For the text-containing cell, return its midpoint in (x, y) coordinate format. 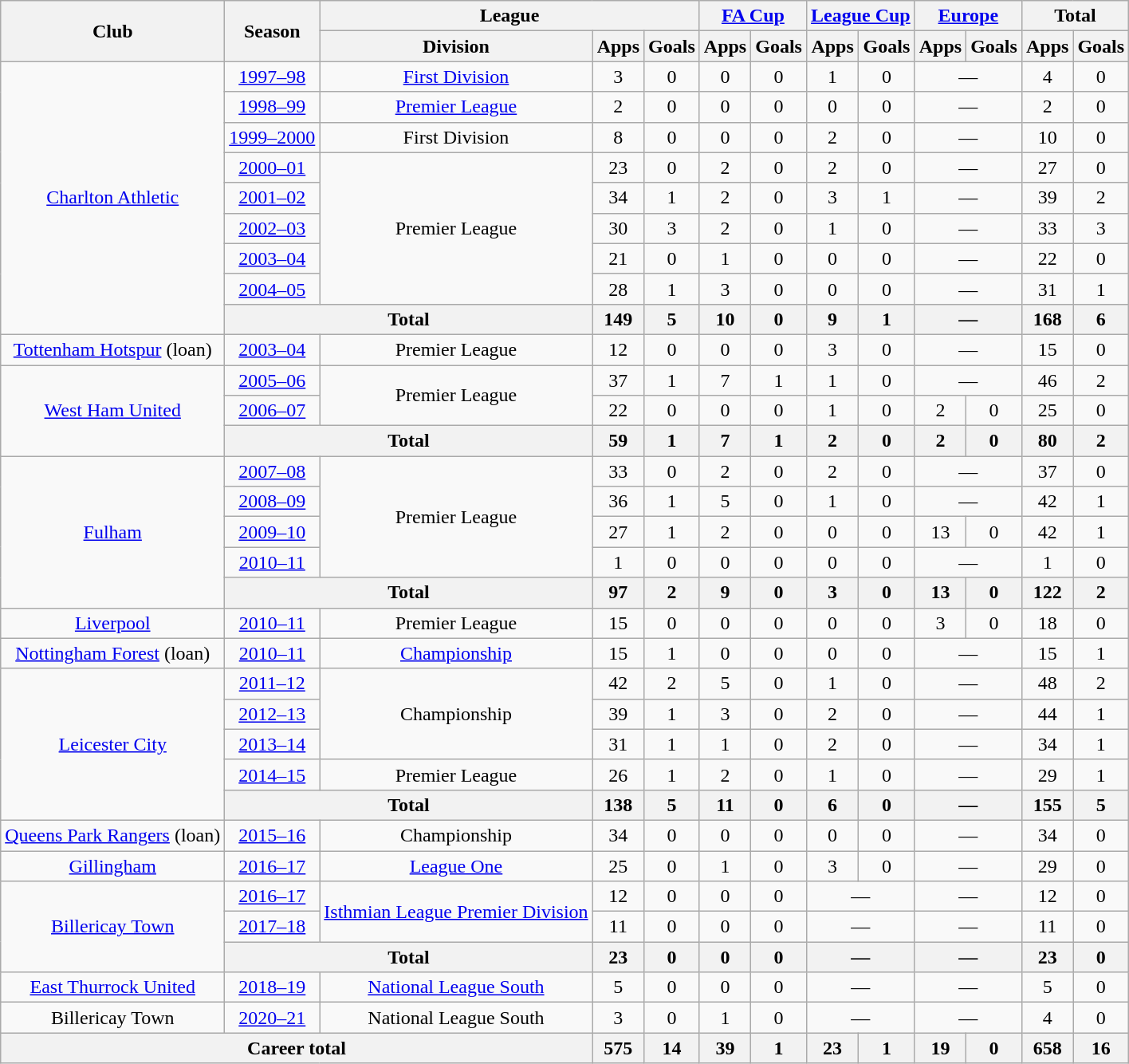
44 (1047, 714)
97 (618, 593)
2017–18 (273, 927)
658 (1047, 1048)
2011–12 (273, 684)
2009–10 (273, 532)
2000–01 (273, 167)
80 (1047, 441)
2013–14 (273, 744)
2012–13 (273, 714)
Leicester City (113, 744)
Queens Park Rangers (loan) (113, 835)
575 (618, 1048)
138 (618, 805)
2015–16 (273, 835)
8 (618, 137)
18 (1047, 623)
2018–19 (273, 987)
Career total (297, 1048)
Charlton Athletic (113, 198)
West Ham United (113, 411)
FA Cup (753, 16)
League Cup (860, 16)
2008–09 (273, 502)
Fulham (113, 532)
28 (618, 289)
Season (273, 31)
30 (618, 228)
East Thurrock United (113, 987)
14 (672, 1048)
19 (940, 1048)
2004–05 (273, 289)
2005–06 (273, 380)
46 (1047, 380)
2007–08 (273, 471)
Club (113, 31)
122 (1047, 593)
2020–21 (273, 1018)
1997–98 (273, 77)
48 (1047, 684)
26 (618, 774)
1998–99 (273, 107)
Tottenham Hotspur (loan) (113, 349)
Isthmian League Premier Division (456, 912)
155 (1047, 805)
Liverpool (113, 623)
149 (618, 319)
59 (618, 441)
1999–2000 (273, 137)
36 (618, 502)
League (510, 16)
2002–03 (273, 228)
2006–07 (273, 411)
2014–15 (273, 774)
Division (456, 46)
Gillingham (113, 865)
League One (456, 865)
2001–02 (273, 198)
168 (1047, 319)
21 (618, 258)
Europe (968, 16)
Nottingham Forest (loan) (113, 653)
16 (1101, 1048)
